Locate the cell with the specified text and output its (x, y) center coordinate. 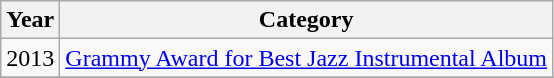
2013 (30, 58)
Category (306, 20)
Grammy Award for Best Jazz Instrumental Album (306, 58)
Year (30, 20)
